Search for the cell housing the specified text and yield its (x, y) center coordinate. 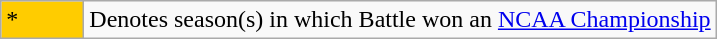
Denotes season(s) in which Battle won an NCAA Championship (400, 20)
* (42, 20)
